Find where the given text appears and provide that cell's center as [x, y] coordinate. 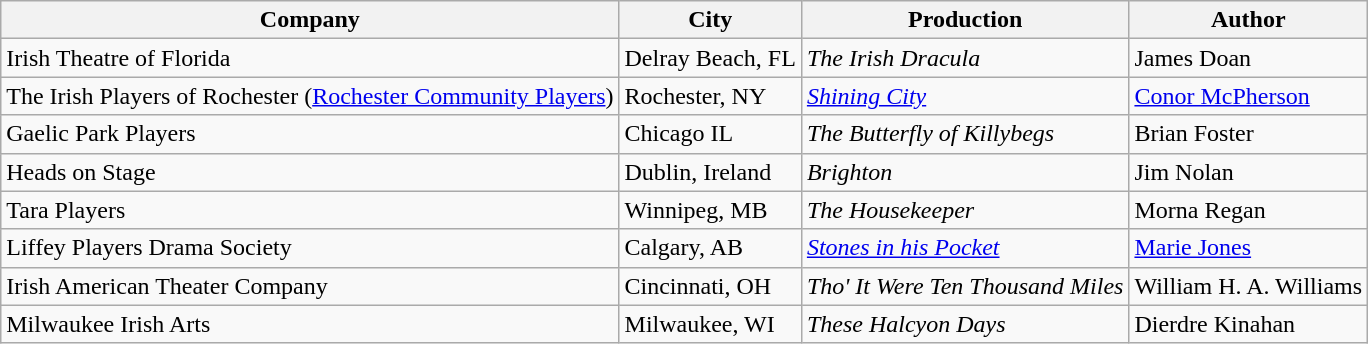
Shining City [965, 96]
Delray Beach, FL [710, 58]
Tara Players [310, 210]
Winnipeg, MB [710, 210]
The Butterfly of Killybegs [965, 134]
Brian Foster [1248, 134]
Morna Regan [1248, 210]
Irish Theatre of Florida [310, 58]
Irish American Theater Company [310, 286]
William H. A. Williams [1248, 286]
The Irish Players of Rochester (Rochester Community Players) [310, 96]
Conor McPherson [1248, 96]
City [710, 20]
The Housekeeper [965, 210]
Gaelic Park Players [310, 134]
Calgary, AB [710, 248]
Production [965, 20]
Dierdre Kinahan [1248, 324]
Heads on Stage [310, 172]
Company [310, 20]
James Doan [1248, 58]
The Irish Dracula [965, 58]
Author [1248, 20]
These Halcyon Days [965, 324]
Brighton [965, 172]
Tho' It Were Ten Thousand Miles [965, 286]
Chicago IL [710, 134]
Liffey Players Drama Society [310, 248]
Stones in his Pocket [965, 248]
Marie Jones [1248, 248]
Dublin, Ireland [710, 172]
Jim Nolan [1248, 172]
Cincinnati, OH [710, 286]
Rochester, NY [710, 96]
Milwaukee, WI [710, 324]
Milwaukee Irish Arts [310, 324]
